Detect which cell encompasses the target text, then output its [x, y] center coordinate. 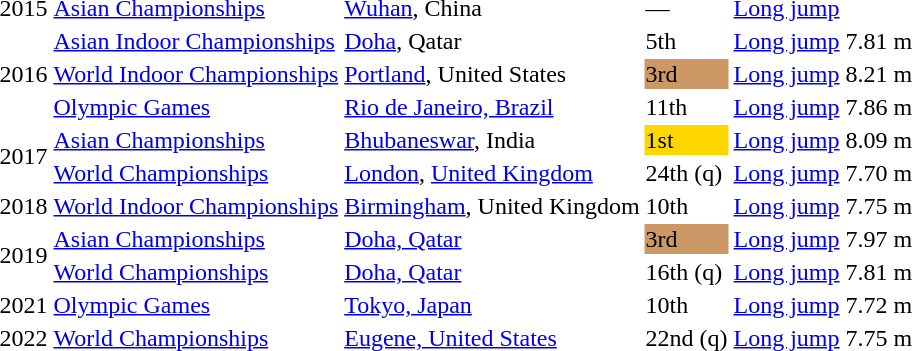
24th (q) [686, 173]
London, United Kingdom [492, 173]
Asian Indoor Championships [196, 41]
11th [686, 107]
1st [686, 140]
Bhubaneswar, India [492, 140]
Tokyo, Japan [492, 305]
Portland, United States [492, 74]
Birmingham, United Kingdom [492, 206]
Rio de Janeiro, Brazil [492, 107]
16th (q) [686, 272]
5th [686, 41]
